Detect which cell encompasses the target text, then output its (x, y) center coordinate. 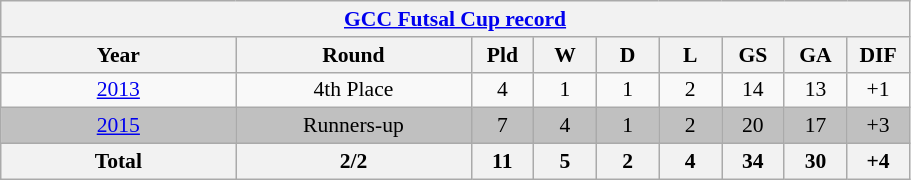
Year (118, 55)
DIF (878, 55)
Round (354, 55)
Pld (502, 55)
W (566, 55)
L (690, 55)
11 (502, 162)
5 (566, 162)
17 (816, 126)
4th Place (354, 90)
Runners-up (354, 126)
30 (816, 162)
13 (816, 90)
2015 (118, 126)
14 (754, 90)
+1 (878, 90)
GS (754, 55)
GCC Futsal Cup record (456, 19)
D (628, 55)
Total (118, 162)
7 (502, 126)
GA (816, 55)
2013 (118, 90)
+4 (878, 162)
2/2 (354, 162)
34 (754, 162)
+3 (878, 126)
20 (754, 126)
